Locate the cell with the specified text and output its [X, Y] center coordinate. 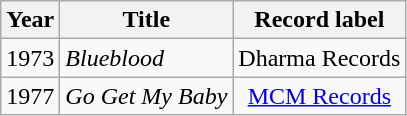
MCM Records [320, 96]
Record label [320, 20]
1977 [30, 96]
Go Get My Baby [146, 96]
Blueblood [146, 58]
Title [146, 20]
1973 [30, 58]
Year [30, 20]
Dharma Records [320, 58]
